Identify which cell holds the provided text, then report its [X, Y] central coordinate. 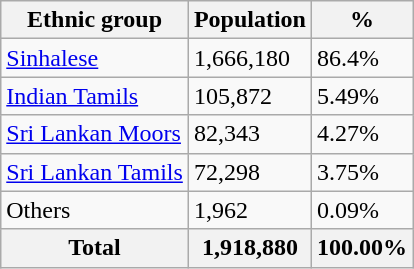
100.00% [362, 248]
Sinhalese [95, 58]
3.75% [362, 172]
1,666,180 [250, 58]
Population [250, 20]
1,962 [250, 210]
Sri Lankan Tamils [95, 172]
86.4% [362, 58]
4.27% [362, 134]
Indian Tamils [95, 96]
Ethnic group [95, 20]
5.49% [362, 96]
72,298 [250, 172]
82,343 [250, 134]
0.09% [362, 210]
% [362, 20]
Others [95, 210]
Total [95, 248]
105,872 [250, 96]
1,918,880 [250, 248]
Sri Lankan Moors [95, 134]
